Return the (X, Y) coordinate for the center point of the cell that contains the specified text.  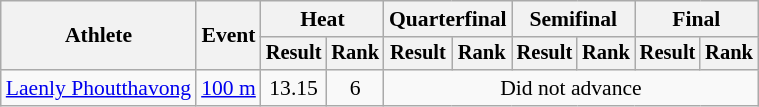
13.15 (294, 88)
Event (228, 36)
Quarterfinal (448, 19)
Did not advance (571, 88)
6 (355, 88)
Final (696, 19)
Semifinal (574, 19)
Athlete (98, 36)
Heat (322, 19)
Laenly Phoutthavong (98, 88)
100 m (228, 88)
